Search for the cell housing the specified text and yield its (x, y) center coordinate. 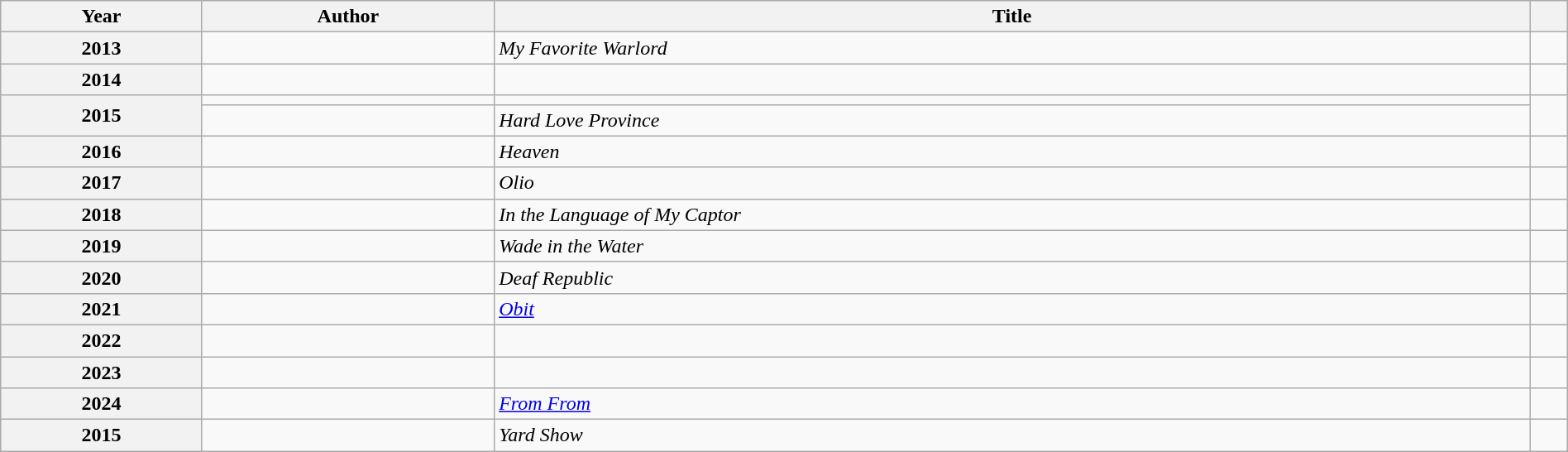
Title (1012, 17)
2016 (101, 151)
2020 (101, 277)
In the Language of My Captor (1012, 214)
2014 (101, 79)
Author (347, 17)
Yard Show (1012, 435)
Olio (1012, 183)
2018 (101, 214)
Wade in the Water (1012, 246)
2019 (101, 246)
Deaf Republic (1012, 277)
Heaven (1012, 151)
Year (101, 17)
My Favorite Warlord (1012, 48)
Obit (1012, 309)
From From (1012, 404)
2023 (101, 372)
2021 (101, 309)
2024 (101, 404)
2017 (101, 183)
2013 (101, 48)
2022 (101, 340)
Hard Love Province (1012, 120)
